Provide the [x, y] coordinate of the cell's center where the given text is located.  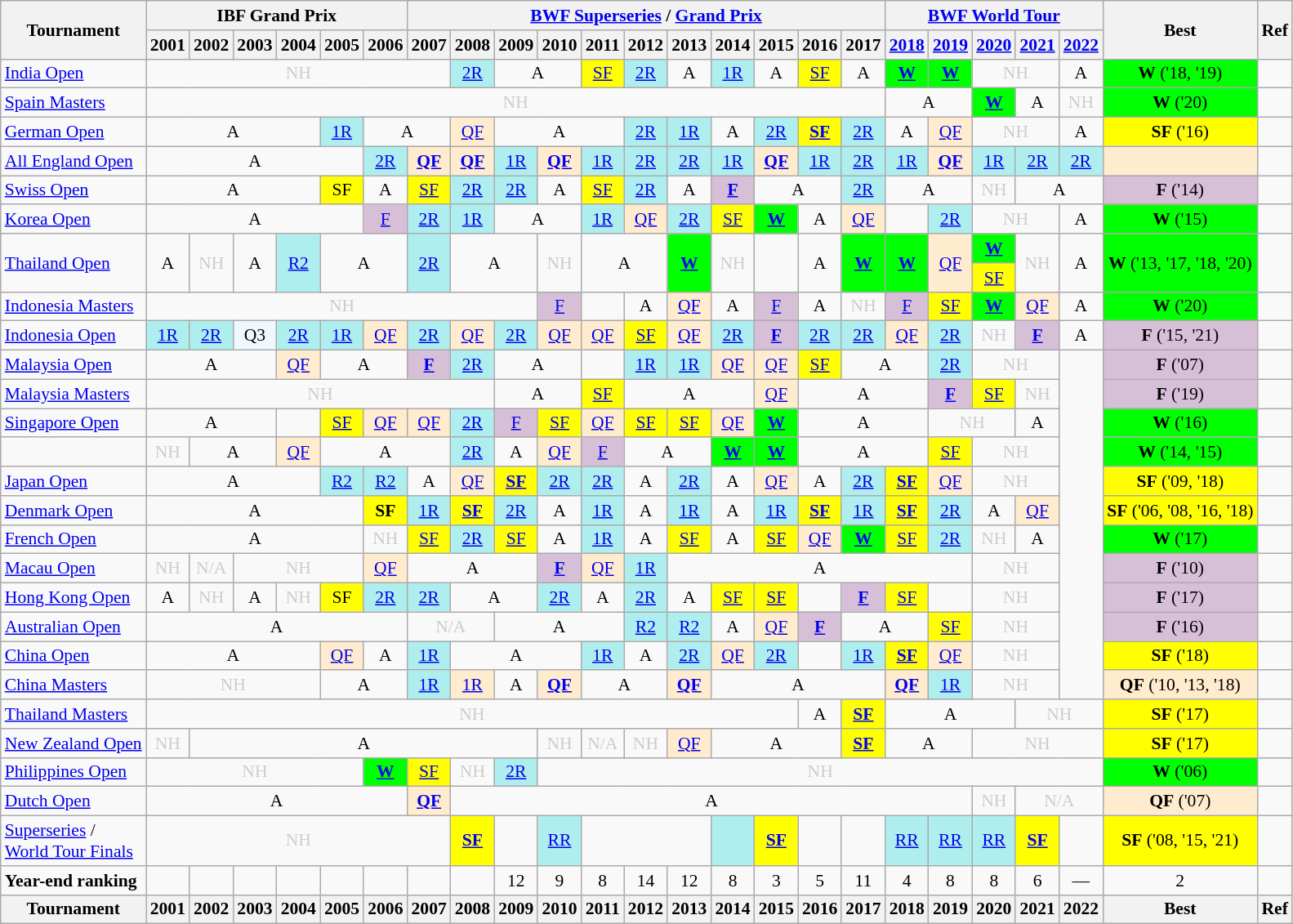
BWF World Tour [994, 16]
French Open [74, 539]
Australian Open [74, 627]
— [1081, 881]
11 [863, 881]
Thailand Open [74, 263]
Swiss Open [74, 190]
Indonesia Open [74, 336]
New Zealand Open [74, 743]
2 [1179, 881]
W ('18, '19) [1179, 74]
All England Open [74, 161]
F ('17) [1179, 598]
W ('14, '15) [1179, 453]
F ('07) [1179, 365]
SF ('06, '08, '16, '18) [1179, 511]
6 [1037, 881]
Macau Open [74, 569]
F ('19) [1179, 394]
Singapore Open [74, 423]
W ('16) [1179, 423]
Indonesia Masters [74, 306]
Dutch Open [74, 801]
QF ('07) [1179, 801]
Spain Masters [74, 103]
14 [645, 881]
F ('16) [1179, 627]
BWF Superseries / Grand Prix [645, 16]
W ('06) [1179, 772]
F ('10) [1179, 569]
5 [820, 881]
Korea Open [74, 220]
SF ('16) [1179, 132]
F ('14) [1179, 190]
Thailand Masters [74, 714]
SF ('18) [1179, 656]
Year-end ranking [74, 881]
Q3 [255, 336]
W ('15) [1179, 220]
China Open [74, 656]
Hong Kong Open [74, 598]
SF ('09, '18) [1179, 481]
Superseries / World Tour Finals [74, 841]
3 [776, 881]
India Open [74, 74]
W ('17) [1179, 539]
W ('13, '17, '18, '20) [1179, 263]
9 [559, 881]
4 [907, 881]
Malaysia Open [74, 365]
Japan Open [74, 481]
SF ('08, '15, '21) [1179, 841]
China Masters [74, 685]
Malaysia Masters [74, 394]
F ('15, '21) [1179, 336]
QF ('10, '13, '18) [1179, 685]
Denmark Open [74, 511]
German Open [74, 132]
IBF Grand Prix [277, 16]
Philippines Open [74, 772]
